Provide the (X, Y) coordinate of the cell's center where the given text is located.  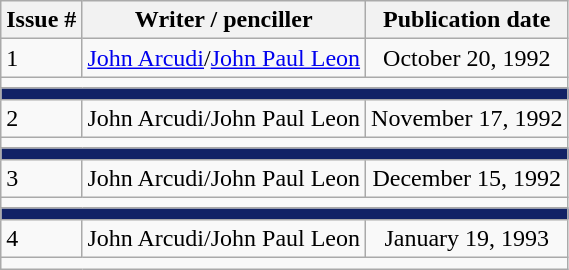
January 19, 1993 (467, 238)
Publication date (467, 20)
November 17, 1992 (467, 118)
October 20, 1992 (467, 58)
Writer / penciller (224, 20)
3 (42, 178)
December 15, 1992 (467, 178)
4 (42, 238)
Issue # (42, 20)
1 (42, 58)
2 (42, 118)
